Return [x, y] of the center of cell containing provided text 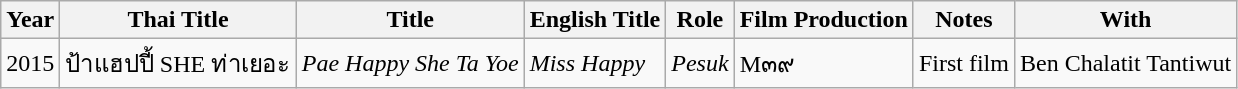
Title [410, 20]
Thai Title [178, 20]
Pesuk [700, 64]
With [1125, 20]
Role [700, 20]
Film Production [824, 20]
M๓๙ [824, 64]
Year [30, 20]
English Title [595, 20]
Miss Happy [595, 64]
Ben Chalatit Tantiwut [1125, 64]
Notes [964, 20]
2015 [30, 64]
ป้าแฮปปี้ SHE ท่าเยอะ [178, 64]
Pae Happy She Ta Yoe [410, 64]
First film [964, 64]
